Identify which cell holds the provided text, then report its (X, Y) central coordinate. 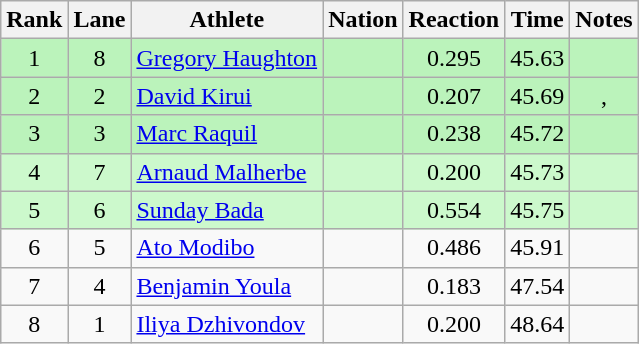
45.73 (538, 172)
Marc Raquil (227, 134)
45.91 (538, 248)
Nation (363, 20)
Sunday Bada (227, 210)
Gregory Haughton (227, 58)
Notes (604, 20)
45.72 (538, 134)
Rank (34, 20)
Benjamin Youla (227, 286)
0.183 (454, 286)
, (604, 96)
David Kirui (227, 96)
47.54 (538, 286)
Ato Modibo (227, 248)
0.554 (454, 210)
Lane (100, 20)
Iliya Dzhivondov (227, 324)
Time (538, 20)
0.238 (454, 134)
Reaction (454, 20)
Athlete (227, 20)
0.295 (454, 58)
45.69 (538, 96)
0.207 (454, 96)
Arnaud Malherbe (227, 172)
45.75 (538, 210)
45.63 (538, 58)
48.64 (538, 324)
0.486 (454, 248)
